Scan for the cell matching the given text and deliver its (x, y) coordinate at center. 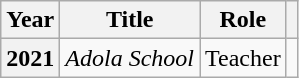
2021 (30, 58)
Adola School (130, 58)
Title (130, 20)
Teacher (244, 58)
Year (30, 20)
Role (244, 20)
